Return the [X, Y] coordinate for the center point of the cell that contains the specified text.  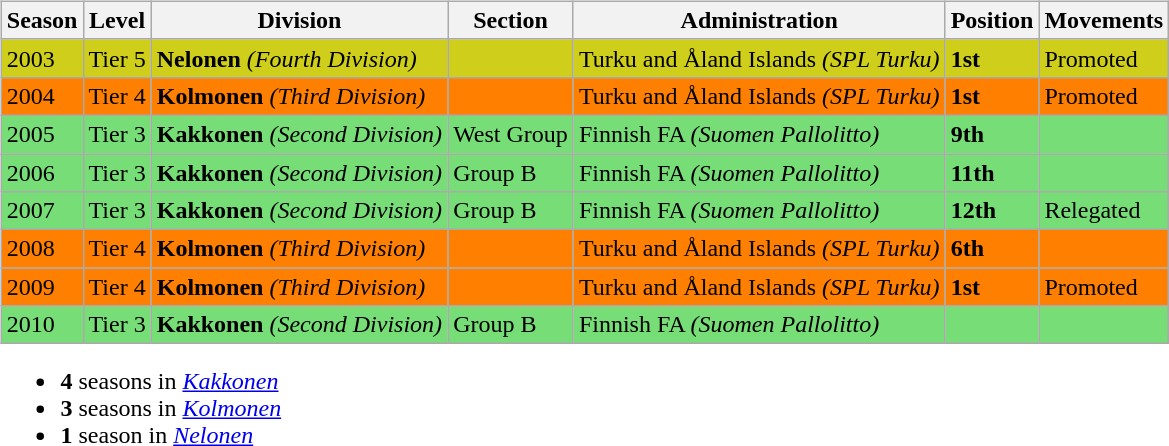
Division [299, 20]
Section [511, 20]
Nelonen (Fourth Division) [299, 58]
Tier 5 [117, 58]
2007 [42, 211]
11th [992, 173]
2004 [42, 96]
2006 [42, 173]
9th [992, 134]
2005 [42, 134]
Administration [759, 20]
West Group [511, 134]
2009 [42, 287]
Position [992, 20]
Movements [1104, 20]
Season [42, 20]
2003 [42, 58]
Level [117, 20]
Relegated [1104, 211]
6th [992, 249]
2008 [42, 249]
2010 [42, 325]
12th [992, 211]
